Identify which cell holds the provided text, then report its [x, y] central coordinate. 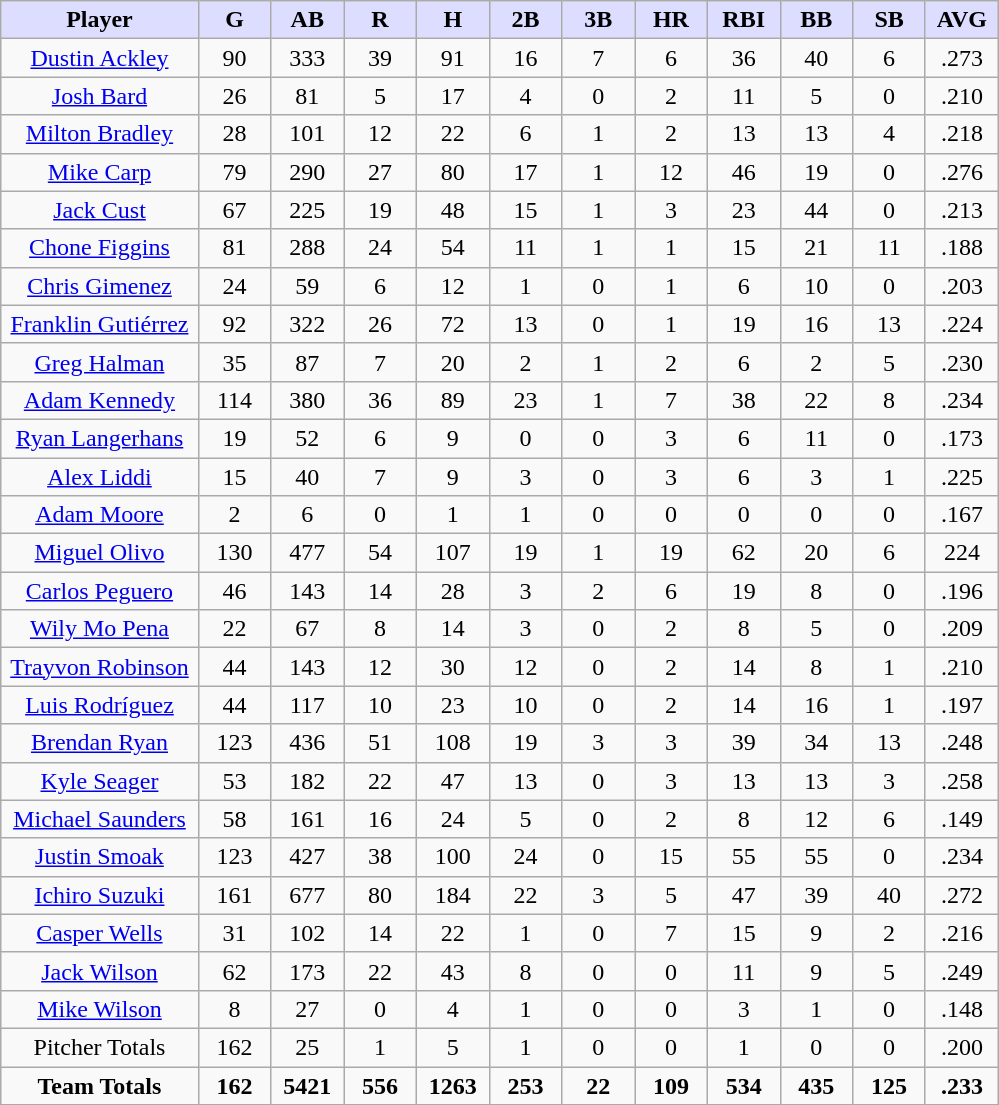
.225 [962, 477]
102 [308, 933]
477 [308, 553]
100 [452, 857]
AVG [962, 20]
BB [816, 20]
Trayvon Robinson [100, 667]
Mike Carp [100, 172]
107 [452, 553]
Jack Cust [100, 210]
.196 [962, 591]
51 [380, 743]
3B [598, 20]
.273 [962, 58]
59 [308, 286]
117 [308, 705]
435 [816, 1085]
288 [308, 248]
25 [308, 1047]
114 [234, 400]
21 [816, 248]
Alex Liddi [100, 477]
91 [452, 58]
253 [526, 1085]
.149 [962, 819]
52 [308, 438]
.272 [962, 895]
SB [890, 20]
.213 [962, 210]
Casper Wells [100, 933]
556 [380, 1085]
Pitcher Totals [100, 1047]
35 [234, 362]
.203 [962, 286]
677 [308, 895]
427 [308, 857]
Michael Saunders [100, 819]
87 [308, 362]
.248 [962, 743]
Ichiro Suzuki [100, 895]
Chris Gimenez [100, 286]
5421 [308, 1085]
224 [962, 553]
Chone Figgins [100, 248]
Brendan Ryan [100, 743]
.258 [962, 781]
290 [308, 172]
.148 [962, 1009]
.218 [962, 134]
Carlos Peguero [100, 591]
Jack Wilson [100, 971]
AB [308, 20]
48 [452, 210]
34 [816, 743]
58 [234, 819]
173 [308, 971]
92 [234, 324]
.209 [962, 629]
89 [452, 400]
380 [308, 400]
53 [234, 781]
225 [308, 210]
534 [744, 1085]
R [380, 20]
130 [234, 553]
1263 [452, 1085]
Ryan Langerhans [100, 438]
G [234, 20]
101 [308, 134]
Adam Kennedy [100, 400]
.230 [962, 362]
109 [672, 1085]
Adam Moore [100, 515]
Miguel Olivo [100, 553]
322 [308, 324]
Kyle Seager [100, 781]
Greg Halman [100, 362]
90 [234, 58]
182 [308, 781]
31 [234, 933]
43 [452, 971]
.197 [962, 705]
30 [452, 667]
333 [308, 58]
108 [452, 743]
2B [526, 20]
Franklin Gutiérrez [100, 324]
Player [100, 20]
.200 [962, 1047]
Wily Mo Pena [100, 629]
125 [890, 1085]
.249 [962, 971]
.276 [962, 172]
.224 [962, 324]
.233 [962, 1085]
HR [672, 20]
Justin Smoak [100, 857]
79 [234, 172]
RBI [744, 20]
Team Totals [100, 1085]
H [452, 20]
.167 [962, 515]
Josh Bard [100, 96]
Dustin Ackley [100, 58]
436 [308, 743]
Luis Rodríguez [100, 705]
.173 [962, 438]
Milton Bradley [100, 134]
.216 [962, 933]
Mike Wilson [100, 1009]
.188 [962, 248]
72 [452, 324]
184 [452, 895]
